Pinpoint the cell where the given text exists, returning its [x, y] midpoint coordinate. 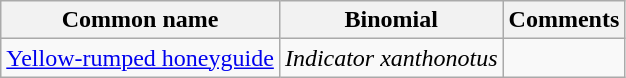
Comments [564, 20]
Indicator xanthonotus [391, 58]
Common name [140, 20]
Binomial [391, 20]
Yellow-rumped honeyguide [140, 58]
